Locate the cell with the specified text and output its (x, y) center coordinate. 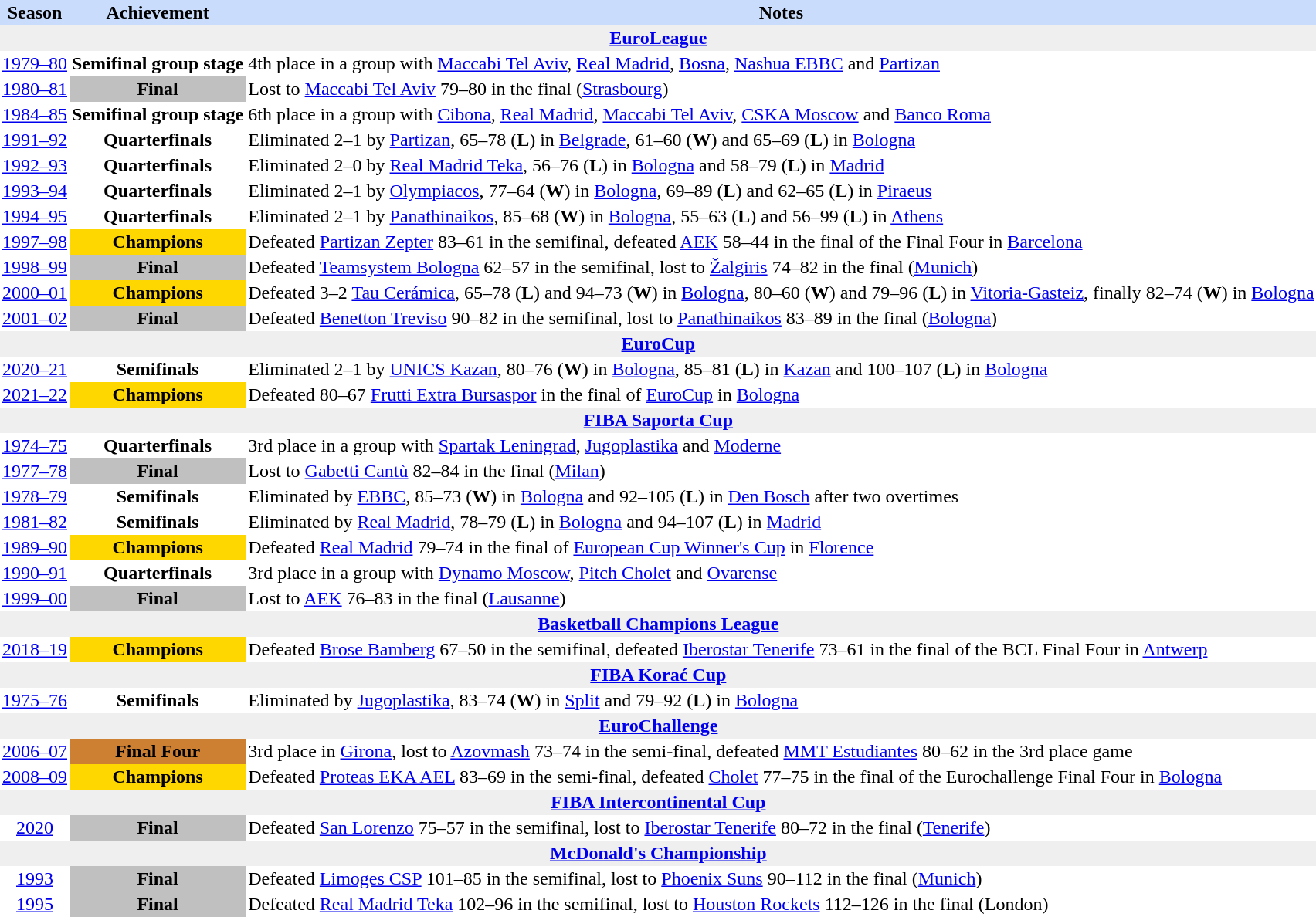
1989–90 (35, 548)
1997–98 (35, 242)
Eliminated 2–1 by Partizan, 65–78 (L) in Belgrade, 61–60 (W) and 65–69 (L) in Bologna (781, 140)
1993–94 (35, 191)
Eliminated by Jugoplastika, 83–74 (W) in Split and 79–92 (L) in Bologna (781, 701)
Defeated Brose Bamberg 67–50 in the semifinal, defeated Iberostar Tenerife 73–61 in the final of the BCL Final Four in Antwerp (781, 650)
Eliminated 2–1 by Panathinaikos, 85–68 (W) in Bologna, 55–63 (L) and 56–99 (L) in Athens (781, 216)
Defeated 3–2 Tau Cerámica, 65–78 (L) and 94–73 (W) in Bologna, 80–60 (W) and 79–96 (L) in Vitoria-Gasteiz, finally 82–74 (W) in Bologna (781, 293)
2020–21 (35, 369)
1978–79 (35, 497)
Eliminated by Real Madrid, 78–79 (L) in Bologna and 94–107 (L) in Madrid (781, 522)
1974–75 (35, 446)
2020 (35, 827)
Defeated 80–67 Frutti Extra Bursaspor in the final of EuroCup in Bologna (781, 395)
Defeated Real Madrid Teka 102–96 in the semifinal, lost to Houston Rockets 112–126 in the final (London) (781, 905)
Defeated Limoges CSP 101–85 in the semifinal, lost to Phoenix Suns 90–112 in the final (Munich) (781, 878)
2008–09 (35, 777)
2000–01 (35, 293)
Notes (781, 12)
6th place in a group with Cibona, Real Madrid, Maccabi Tel Aviv, CSKA Moscow and Banco Roma (781, 114)
Defeated Proteas EKA AEL 83–69 in the semi-final, defeated Cholet 77–75 in the final of the Eurochallenge Final Four in Bologna (781, 777)
1981–82 (35, 522)
Eliminated 2–1 by Olympiacos, 77–64 (W) in Bologna, 69–89 (L) and 62–65 (L) in Piraeus (781, 191)
Defeated Teamsystem Bologna 62–57 in the semifinal, lost to Žalgiris 74–82 in the final (Munich) (781, 267)
Lost to AEK 76–83 in the final (Lausanne) (781, 599)
4th place in a group with Maccabi Tel Aviv, Real Madrid, Bosna, Nashua EBBC and Partizan (781, 63)
Season (35, 12)
Defeated Partizan Zepter 83–61 in the semifinal, defeated AEK 58–44 in the final of the Final Four in Barcelona (781, 242)
3rd place in Girona, lost to Azovmash 73–74 in the semi-final, defeated MMT Estudiantes 80–62 in the 3rd place game (781, 752)
1980–81 (35, 90)
Lost to Maccabi Tel Aviv 79–80 in the final (Strasbourg) (781, 90)
1995 (35, 905)
Final Four (158, 752)
1979–80 (35, 63)
Eliminated 2–0 by Real Madrid Teka, 56–76 (L) in Bologna and 58–79 (L) in Madrid (781, 165)
2018–19 (35, 650)
2021–22 (35, 395)
2001–02 (35, 318)
1992–93 (35, 165)
1991–92 (35, 140)
3rd place in a group with Dynamo Moscow, Pitch Cholet and Ovarense (781, 573)
2006–07 (35, 752)
1998–99 (35, 267)
Defeated San Lorenzo 75–57 in the semifinal, lost to Iberostar Tenerife 80–72 in the final (Tenerife) (781, 827)
Eliminated 2–1 by UNICS Kazan, 80–76 (W) in Bologna, 85–81 (L) in Kazan and 100–107 (L) in Bologna (781, 369)
1975–76 (35, 701)
Eliminated by EBBC, 85–73 (W) in Bologna and 92–105 (L) in Den Bosch after two overtimes (781, 497)
Lost to Gabetti Cantù 82–84 in the final (Milan) (781, 471)
Achievement (158, 12)
3rd place in a group with Spartak Leningrad, Jugoplastika and Moderne (781, 446)
1999–00 (35, 599)
1990–91 (35, 573)
Defeated Real Madrid 79–74 in the final of European Cup Winner's Cup in Florence (781, 548)
Defeated Benetton Treviso 90–82 in the semifinal, lost to Panathinaikos 83–89 in the final (Bologna) (781, 318)
1984–85 (35, 114)
1977–78 (35, 471)
1993 (35, 878)
1994–95 (35, 216)
